Identify which cell holds the provided text, then report its (x, y) central coordinate. 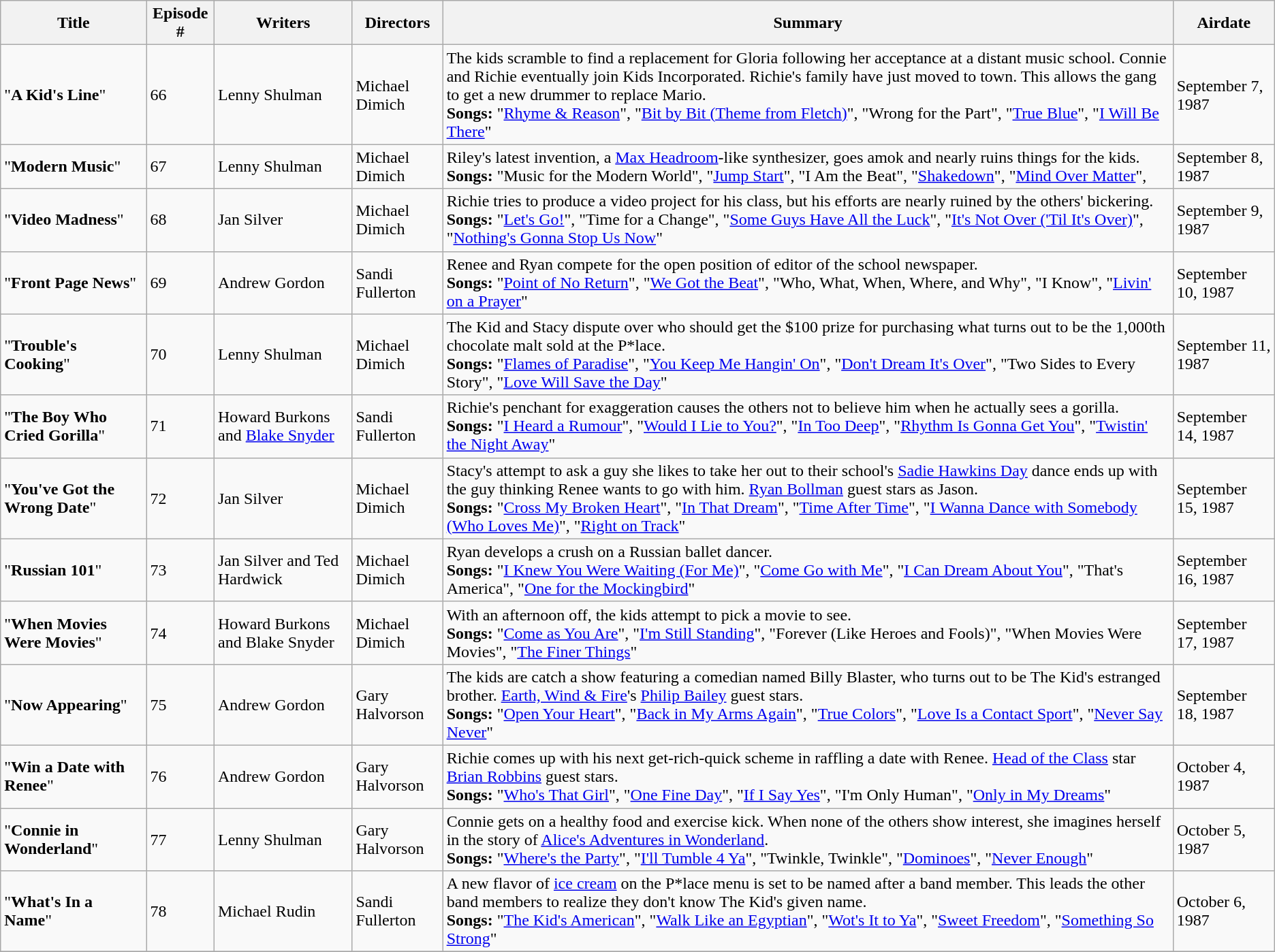
"Connie in Wonderland" (74, 839)
"The Boy Who Cried Gorilla" (74, 426)
September 7, 1987 (1223, 95)
"Trouble's Cooking" (74, 354)
78 (180, 911)
77 (180, 839)
73 (180, 570)
October 5, 1987 (1223, 839)
Directors (398, 23)
Michael Rudin (283, 911)
71 (180, 426)
Airdate (1223, 23)
September 10, 1987 (1223, 283)
Title (74, 23)
"You've Got the Wrong Date" (74, 498)
70 (180, 354)
"Modern Music" (74, 166)
Summary (808, 23)
September 14, 1987 (1223, 426)
67 (180, 166)
Episode # (180, 23)
"A Kid's Line" (74, 95)
"Win a Date with Renee" (74, 776)
"Now Appearing" (74, 704)
Jan Silver and Ted Hardwick (283, 570)
"When Movies Were Movies" (74, 633)
68 (180, 220)
October 6, 1987 (1223, 911)
75 (180, 704)
September 15, 1987 (1223, 498)
66 (180, 95)
September 17, 1987 (1223, 633)
72 (180, 498)
69 (180, 283)
74 (180, 633)
September 16, 1987 (1223, 570)
September 8, 1987 (1223, 166)
September 18, 1987 (1223, 704)
September 9, 1987 (1223, 220)
September 11, 1987 (1223, 354)
"Front Page News" (74, 283)
October 4, 1987 (1223, 776)
Writers (283, 23)
76 (180, 776)
"What's In a Name" (74, 911)
"Video Madness" (74, 220)
"Russian 101" (74, 570)
